Search for the cell housing the specified text and yield its (X, Y) center coordinate. 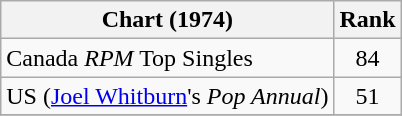
84 (368, 58)
Rank (368, 20)
51 (368, 96)
Chart (1974) (168, 20)
US (Joel Whitburn's Pop Annual) (168, 96)
Canada RPM Top Singles (168, 58)
